Pinpoint the cell where the given text exists, returning its (x, y) midpoint coordinate. 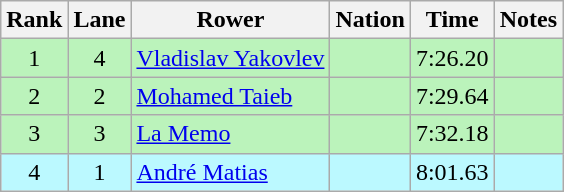
Rower (230, 20)
Rank (34, 20)
Nation (370, 20)
Mohamed Taieb (230, 96)
Vladislav Yakovlev (230, 58)
7:32.18 (452, 134)
7:26.20 (452, 58)
8:01.63 (452, 172)
7:29.64 (452, 96)
Lane (100, 20)
La Memo (230, 134)
André Matias (230, 172)
Time (452, 20)
Notes (528, 20)
